Pinpoint the cell where the given text exists, returning its [x, y] midpoint coordinate. 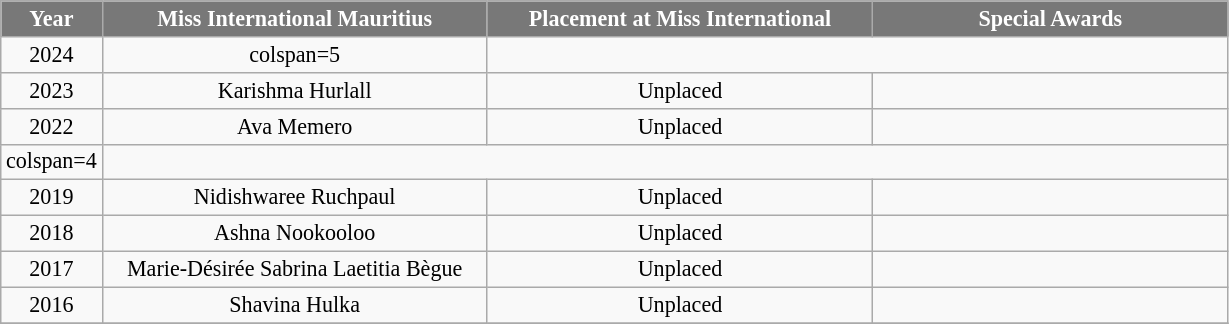
2019 [52, 198]
2018 [52, 233]
2024 [52, 54]
colspan=4 [52, 162]
Marie-Désirée Sabrina Laetitia Bègue [294, 269]
Miss International Mauritius [294, 18]
Nidishwaree Ruchpaul [294, 198]
2017 [52, 269]
Ashna Nookooloo [294, 233]
Placement at Miss International [680, 18]
2016 [52, 305]
Year [52, 18]
Special Awards [1050, 18]
colspan=5 [294, 54]
2022 [52, 126]
Ava Memero [294, 126]
Shavina Hulka [294, 305]
Karishma Hurlall [294, 90]
2023 [52, 90]
